Detect which cell encompasses the target text, then output its (X, Y) center coordinate. 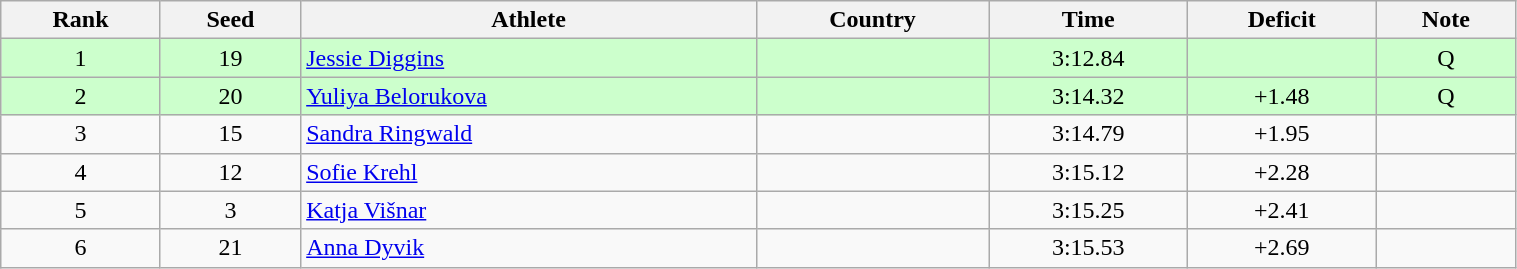
Rank (81, 20)
3:15.53 (1088, 248)
Deficit (1282, 20)
Note (1446, 20)
19 (230, 58)
3:15.25 (1088, 210)
Seed (230, 20)
1 (81, 58)
Katja Višnar (529, 210)
Time (1088, 20)
Yuliya Belorukova (529, 96)
21 (230, 248)
+1.48 (1282, 96)
+2.41 (1282, 210)
3:14.79 (1088, 134)
5 (81, 210)
Athlete (529, 20)
3:12.84 (1088, 58)
Country (872, 20)
15 (230, 134)
Anna Dyvik (529, 248)
+2.69 (1282, 248)
12 (230, 172)
Sandra Ringwald (529, 134)
6 (81, 248)
Jessie Diggins (529, 58)
3:14.32 (1088, 96)
+1.95 (1282, 134)
3:15.12 (1088, 172)
4 (81, 172)
2 (81, 96)
20 (230, 96)
+2.28 (1282, 172)
Sofie Krehl (529, 172)
